Detect which cell encompasses the target text, then output its (X, Y) center coordinate. 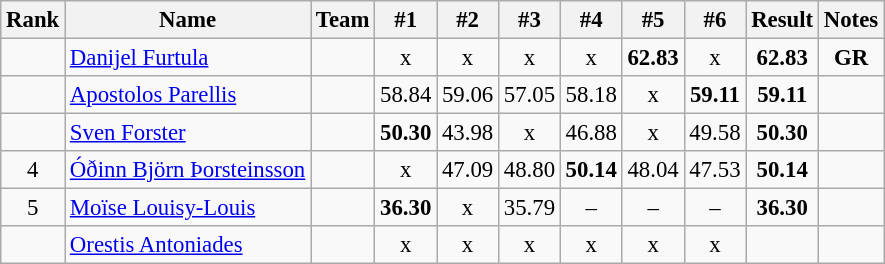
#3 (529, 20)
Orestis Antoniades (188, 245)
#4 (591, 20)
#6 (715, 20)
47.09 (468, 170)
Result (782, 20)
#2 (468, 20)
4 (33, 170)
49.58 (715, 133)
Danijel Furtula (188, 58)
43.98 (468, 133)
Óðinn Björn Þorsteinsson (188, 170)
Sven Forster (188, 133)
47.53 (715, 170)
Team (343, 20)
Rank (33, 20)
Notes (850, 20)
48.04 (653, 170)
Name (188, 20)
57.05 (529, 95)
Moïse Louisy-Louis (188, 208)
GR (850, 58)
5 (33, 208)
59.06 (468, 95)
#1 (406, 20)
48.80 (529, 170)
58.18 (591, 95)
Apostolos Parellis (188, 95)
58.84 (406, 95)
35.79 (529, 208)
46.88 (591, 133)
#5 (653, 20)
